Return [X, Y] of the center of cell containing provided text 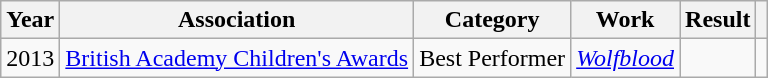
Work [626, 20]
Category [492, 20]
Wolfblood [626, 58]
Association [237, 20]
2013 [30, 58]
Year [30, 20]
British Academy Children's Awards [237, 58]
Best Performer [492, 58]
Result [718, 20]
